Capture the cell that displays the provided text and extract its (X, Y) central coordinate. 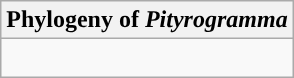
Phylogeny of Pityrogramma (147, 20)
